Determine the [X, Y] coordinate at the center of the cell enclosing the given text.  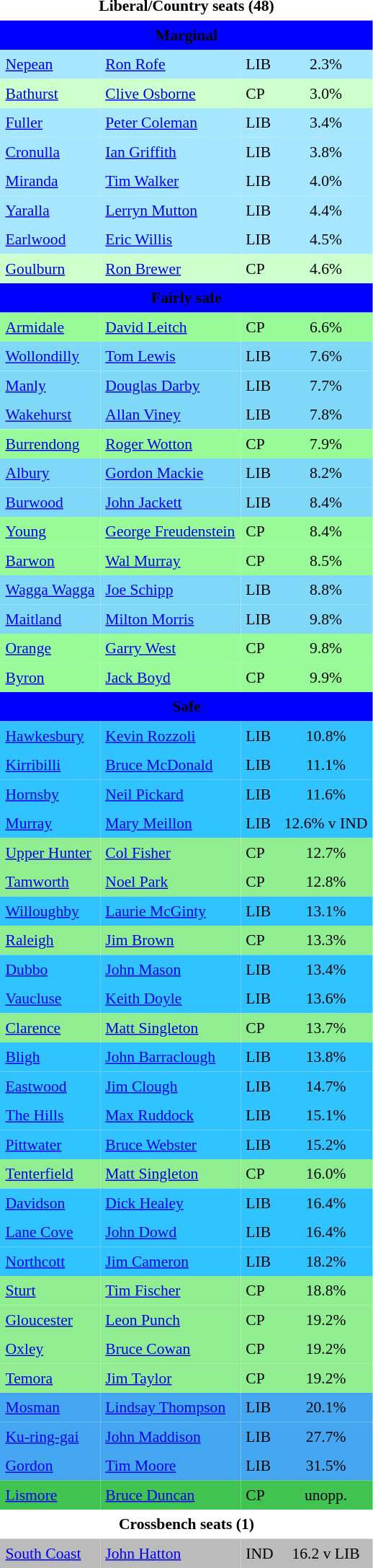
John Maddison [170, 1436]
Allan Viney [170, 415]
Upper Hunter [50, 852]
Joe Schipp [170, 590]
Tamworth [50, 882]
Orange [50, 648]
Bruce Duncan [170, 1494]
John Dowd [170, 1232]
Cronulla [50, 151]
4.0% [325, 181]
Lerryn Mutton [170, 210]
Laurie McGinty [170, 911]
Fairly safe [186, 298]
Manly [50, 385]
9.9% [325, 677]
16.0% [325, 1174]
Maitland [50, 619]
Lane Cove [50, 1232]
12.7% [325, 852]
Raleigh [50, 940]
Murray [50, 823]
Garry West [170, 648]
Earlwood [50, 239]
4.4% [325, 210]
Mosman [50, 1407]
7.9% [325, 443]
Nepean [50, 64]
Sturt [50, 1290]
Noel Park [170, 882]
13.7% [325, 1027]
Clarence [50, 1027]
Wollondilly [50, 356]
Albury [50, 473]
Vaucluse [50, 998]
Jack Boyd [170, 677]
Col Fisher [170, 852]
2.3% [325, 64]
Peter Coleman [170, 123]
Dubbo [50, 969]
Crossbench seats (1) [186, 1524]
4.6% [325, 268]
Oxley [50, 1349]
15.1% [325, 1115]
7.7% [325, 385]
Tim Fischer [170, 1290]
Tim Walker [170, 181]
Ku-ring-gai [50, 1436]
13.4% [325, 969]
10.8% [325, 735]
Tim Moore [170, 1466]
Gordon Mackie [170, 473]
Neil Pickard [170, 794]
12.8% [325, 882]
Leon Punch [170, 1319]
Burwood [50, 502]
Clive Osborne [170, 93]
Young [50, 531]
Bruce Cowan [170, 1349]
Temora [50, 1378]
Burrendong [50, 443]
Goulburn [50, 268]
18.2% [325, 1261]
31.5% [325, 1466]
8.2% [325, 473]
12.6% v IND [325, 823]
Max Ruddock [170, 1115]
11.6% [325, 794]
18.8% [325, 1290]
The Hills [50, 1115]
George Freudenstein [170, 531]
unopp. [325, 1494]
Hornsby [50, 794]
Lindsay Thompson [170, 1407]
Bruce Webster [170, 1144]
Kevin Rozzoli [170, 735]
David Leitch [170, 327]
Hawkesbury [50, 735]
16.2 v LIB [325, 1553]
Kirribilli [50, 765]
Gordon [50, 1466]
Milton Morris [170, 619]
Bathurst [50, 93]
Wagga Wagga [50, 590]
Keith Doyle [170, 998]
Willoughby [50, 911]
4.5% [325, 239]
6.6% [325, 327]
Jim Clough [170, 1086]
Ron Rofe [170, 64]
3.0% [325, 93]
Yaralla [50, 210]
27.7% [325, 1436]
Davidson [50, 1202]
20.1% [325, 1407]
13.8% [325, 1057]
Fuller [50, 123]
Ron Brewer [170, 268]
Tom Lewis [170, 356]
Byron [50, 677]
13.6% [325, 998]
7.8% [325, 415]
Barwon [50, 560]
3.8% [325, 151]
13.1% [325, 911]
John Hatton [170, 1553]
Armidale [50, 327]
Mary Meillon [170, 823]
Jim Brown [170, 940]
Wal Murray [170, 560]
John Jackett [170, 502]
7.6% [325, 356]
Miranda [50, 181]
Eric Willis [170, 239]
South Coast [50, 1553]
15.2% [325, 1144]
Jim Taylor [170, 1378]
John Mason [170, 969]
Lismore [50, 1494]
Dick Healey [170, 1202]
Pittwater [50, 1144]
Gloucester [50, 1319]
8.8% [325, 590]
Bruce McDonald [170, 765]
Safe [186, 707]
11.1% [325, 765]
Jim Cameron [170, 1261]
8.5% [325, 560]
Eastwood [50, 1086]
Tenterfield [50, 1174]
Wakehurst [50, 415]
14.7% [325, 1086]
3.4% [325, 123]
Marginal [186, 35]
IND [259, 1553]
Bligh [50, 1057]
Ian Griffith [170, 151]
Northcott [50, 1261]
Douglas Darby [170, 385]
13.3% [325, 940]
John Barraclough [170, 1057]
Roger Wotton [170, 443]
